Detect which cell encompasses the target text, then output its (x, y) center coordinate. 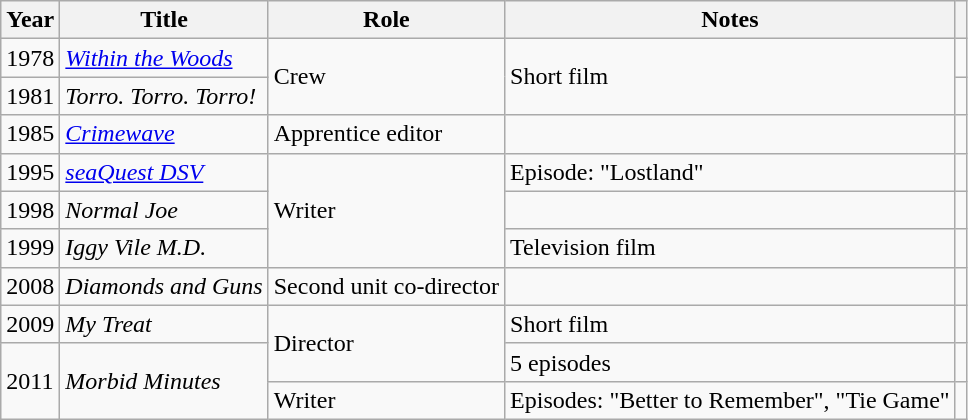
Diamonds and Guns (164, 286)
1998 (30, 210)
1978 (30, 58)
1985 (30, 134)
Episodes: "Better to Remember", "Tie Game" (730, 400)
Apprentice editor (386, 134)
Notes (730, 20)
Episode: "Lostland" (730, 172)
1995 (30, 172)
2008 (30, 286)
1999 (30, 248)
My Treat (164, 324)
1981 (30, 96)
Iggy Vile M.D. (164, 248)
Role (386, 20)
2009 (30, 324)
5 episodes (730, 362)
Normal Joe (164, 210)
Within the Woods (164, 58)
Title (164, 20)
Television film (730, 248)
Year (30, 20)
Morbid Minutes (164, 381)
Torro. Torro. Torro! (164, 96)
seaQuest DSV (164, 172)
Crimewave (164, 134)
Crew (386, 77)
Second unit co-director (386, 286)
Director (386, 343)
2011 (30, 381)
